Find where the given text appears and provide that cell's center as (x, y) coordinate. 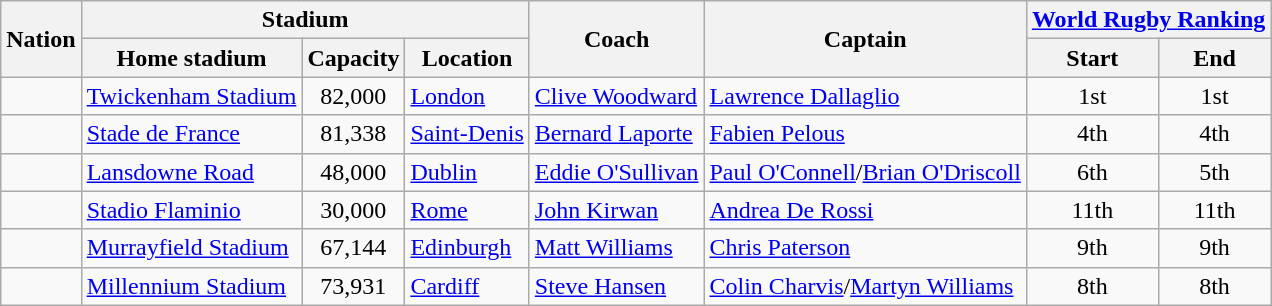
73,931 (354, 286)
Matt Williams (616, 248)
Bernard Laporte (616, 134)
Edinburgh (467, 248)
Stadium (305, 20)
Rome (467, 210)
Captain (865, 39)
Steve Hansen (616, 286)
Lawrence Dallaglio (865, 96)
Location (467, 58)
Cardiff (467, 286)
Lansdowne Road (192, 172)
Murrayfield Stadium (192, 248)
Twickenham Stadium (192, 96)
Eddie O'Sullivan (616, 172)
Stadio Flaminio (192, 210)
Colin Charvis/Martyn Williams (865, 286)
Saint-Denis (467, 134)
Millennium Stadium (192, 286)
Dublin (467, 172)
Nation (41, 39)
Andrea De Rossi (865, 210)
Paul O'Connell/Brian O'Driscoll (865, 172)
6th (1092, 172)
81,338 (354, 134)
End (1214, 58)
John Kirwan (616, 210)
30,000 (354, 210)
48,000 (354, 172)
Home stadium (192, 58)
67,144 (354, 248)
Stade de France (192, 134)
London (467, 96)
World Rugby Ranking (1148, 20)
Coach (616, 39)
Fabien Pelous (865, 134)
82,000 (354, 96)
Clive Woodward (616, 96)
5th (1214, 172)
Start (1092, 58)
Chris Paterson (865, 248)
Capacity (354, 58)
